For the text-containing cell, return its midpoint in (X, Y) coordinate format. 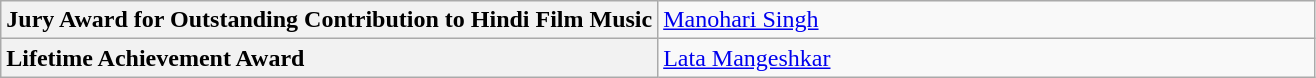
Lifetime Achievement Award (330, 58)
Manohari Singh (986, 20)
Lata Mangeshkar (986, 58)
Jury Award for Outstanding Contribution to Hindi Film Music (330, 20)
